Locate the cell with the specified text and output its [X, Y] center coordinate. 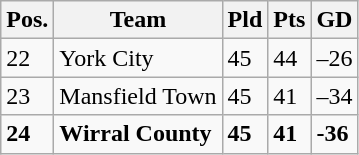
Mansfield Town [138, 96]
Team [138, 20]
44 [290, 58]
Pts [290, 20]
–26 [334, 58]
GD [334, 20]
York City [138, 58]
–34 [334, 96]
-36 [334, 134]
Pld [245, 20]
Wirral County [138, 134]
24 [28, 134]
23 [28, 96]
22 [28, 58]
Pos. [28, 20]
